Locate the cell with the specified text and output its [X, Y] center coordinate. 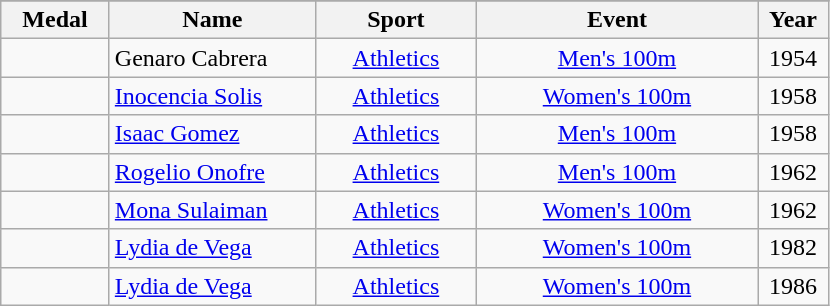
Genaro Cabrera [212, 58]
Name [212, 20]
Sport [396, 20]
1986 [794, 286]
Isaac Gomez [212, 134]
Rogelio Onofre [212, 172]
1982 [794, 248]
Mona Sulaiman [212, 210]
Year [794, 20]
Event [616, 20]
Inocencia Solis [212, 96]
1954 [794, 58]
Medal [56, 20]
